Return [X, Y] of the center of cell containing provided text 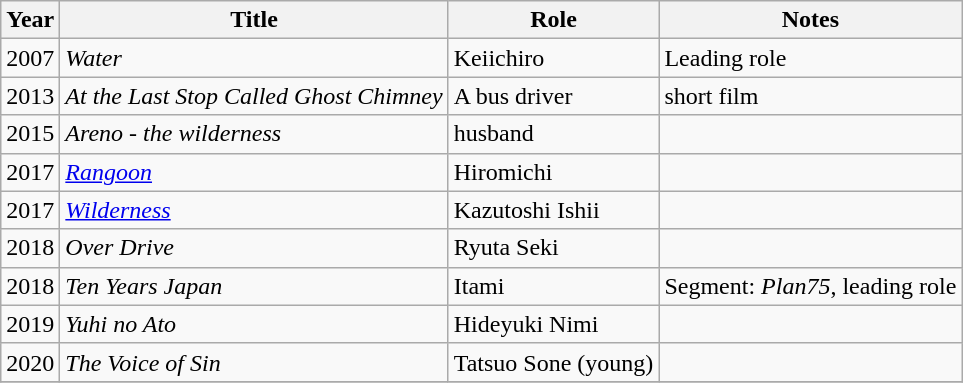
Water [254, 58]
2013 [30, 96]
Ten Years Japan [254, 286]
husband [554, 134]
Over Drive [254, 248]
At the Last Stop Called Ghost Chimney [254, 96]
Kazutoshi Ishii [554, 210]
short film [810, 96]
Keiichiro [554, 58]
Tatsuo Sone (young) [554, 362]
Wilderness [254, 210]
Hideyuki Nimi [554, 324]
2007 [30, 58]
Year [30, 20]
Rangoon [254, 172]
Yuhi no Ato [254, 324]
Ryuta Seki [554, 248]
Role [554, 20]
Itami [554, 286]
2015 [30, 134]
Title [254, 20]
Areno - the wilderness [254, 134]
Notes [810, 20]
Segment: Plan75, leading role [810, 286]
The Voice of Sin [254, 362]
Leading role [810, 58]
2020 [30, 362]
2019 [30, 324]
A bus driver [554, 96]
Hiromichi [554, 172]
